For the text-containing cell, return its midpoint in [x, y] coordinate format. 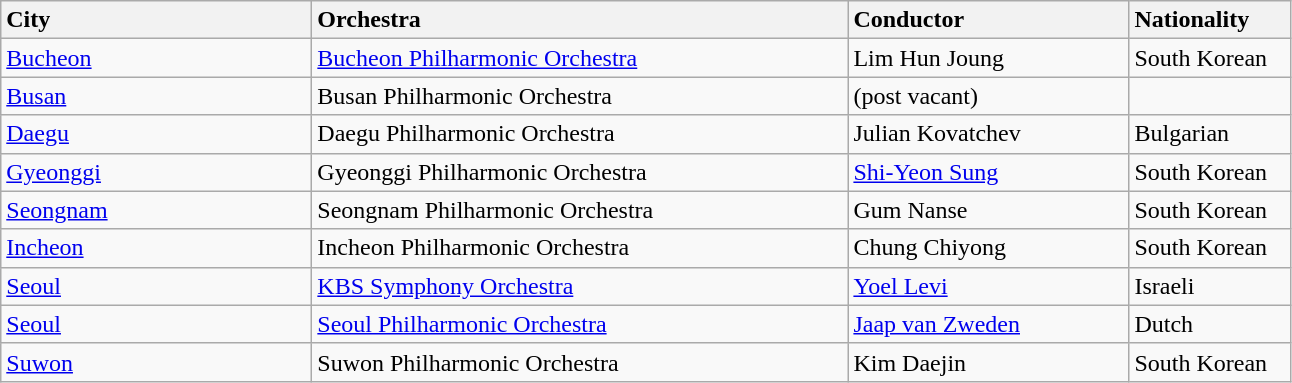
Busan [156, 96]
Seoul Philharmonic Orchestra [580, 324]
Seongnam [156, 210]
Busan Philharmonic Orchestra [580, 96]
City [156, 20]
Suwon [156, 362]
Gum Nanse [988, 210]
Daegu Philharmonic Orchestra [580, 134]
Gyeonggi Philharmonic Orchestra [580, 172]
Dutch [1210, 324]
Bucheon Philharmonic Orchestra [580, 58]
KBS Symphony Orchestra [580, 286]
(post vacant) [988, 96]
Conductor [988, 20]
Israeli [1210, 286]
Bucheon [156, 58]
Incheon [156, 248]
Nationality [1210, 20]
Bulgarian [1210, 134]
Gyeonggi [156, 172]
Jaap van Zweden [988, 324]
Daegu [156, 134]
Lim Hun Joung [988, 58]
Seongnam Philharmonic Orchestra [580, 210]
Shi-Yeon Sung [988, 172]
Orchestra [580, 20]
Incheon Philharmonic Orchestra [580, 248]
Yoel Levi [988, 286]
Kim Daejin [988, 362]
Julian Kovatchev [988, 134]
Suwon Philharmonic Orchestra [580, 362]
Chung Chiyong [988, 248]
